Find where the given text appears and provide that cell's center as [x, y] coordinate. 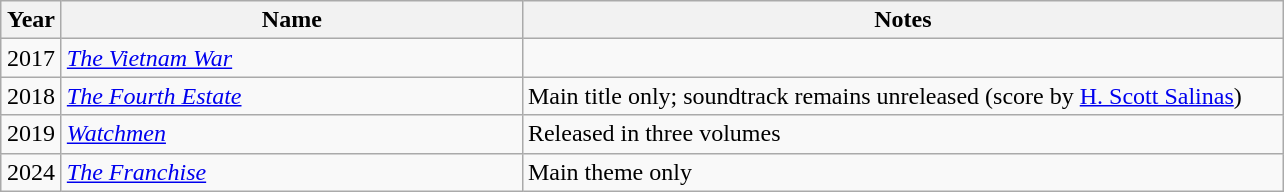
Released in three volumes [902, 134]
2019 [32, 134]
The Vietnam War [292, 58]
Name [292, 20]
The Fourth Estate [292, 96]
2017 [32, 58]
Watchmen [292, 134]
2018 [32, 96]
Main title only; soundtrack remains unreleased (score by H. Scott Salinas) [902, 96]
Notes [902, 20]
Main theme only [902, 172]
The Franchise [292, 172]
2024 [32, 172]
Year [32, 20]
